Output the (X, Y) coordinate of the center of the cell containing the given text.  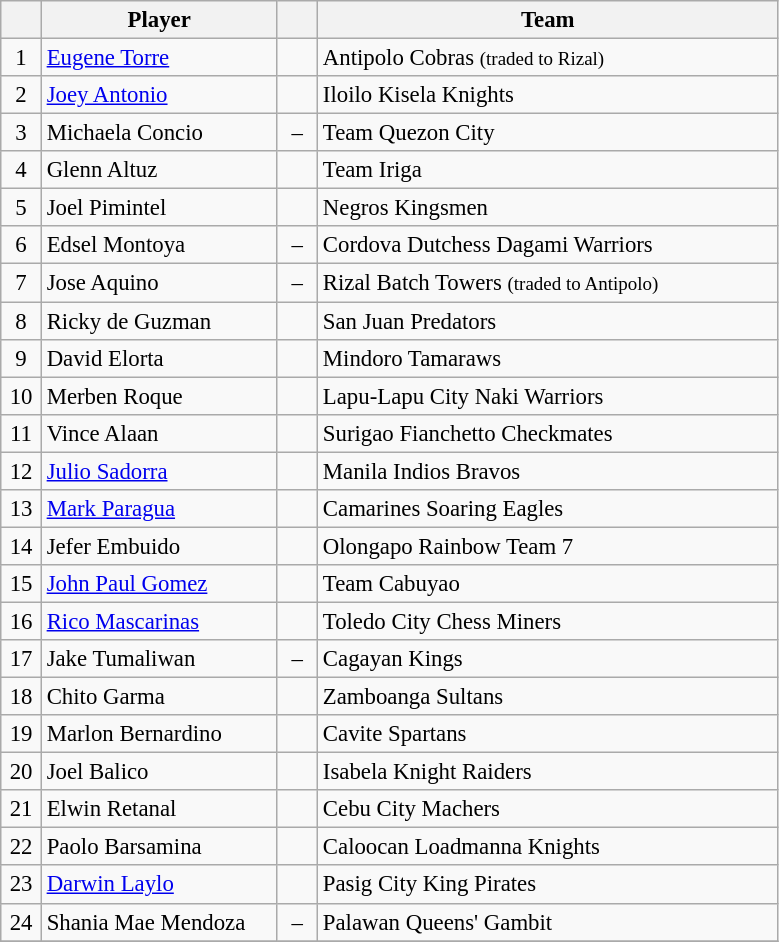
17 (22, 659)
Negros Kingsmen (548, 208)
Lapu-Lapu City Naki Warriors (548, 396)
5 (22, 208)
Mark Paragua (159, 509)
Team (548, 20)
22 (22, 847)
Ricky de Guzman (159, 321)
San Juan Predators (548, 321)
Chito Garma (159, 697)
Jake Tumaliwan (159, 659)
Pasig City King Pirates (548, 885)
Shania Mae Mendoza (159, 922)
Surigao Fianchetto Checkmates (548, 433)
Paolo Barsamina (159, 847)
Jose Aquino (159, 283)
Glenn Altuz (159, 170)
Team Iriga (548, 170)
Edsel Montoya (159, 245)
Cagayan Kings (548, 659)
Iloilo Kisela Knights (548, 95)
Jefer Embuido (159, 546)
Julio Sadorra (159, 471)
4 (22, 170)
Caloocan Loadmanna Knights (548, 847)
Merben Roque (159, 396)
Olongapo Rainbow Team 7 (548, 546)
Rico Mascarinas (159, 621)
3 (22, 133)
7 (22, 283)
Joel Pimintel (159, 208)
9 (22, 358)
12 (22, 471)
Zamboanga Sultans (548, 697)
1 (22, 58)
Rizal Batch Towers (traded to Antipolo) (548, 283)
Player (159, 20)
6 (22, 245)
Manila Indios Bravos (548, 471)
14 (22, 546)
Mindoro Tamaraws (548, 358)
Team Quezon City (548, 133)
13 (22, 509)
23 (22, 885)
24 (22, 922)
16 (22, 621)
David Elorta (159, 358)
Team Cabuyao (548, 584)
19 (22, 734)
Vince Alaan (159, 433)
21 (22, 809)
Eugene Torre (159, 58)
Camarines Soaring Eagles (548, 509)
Darwin Laylo (159, 885)
11 (22, 433)
Joel Balico (159, 772)
Marlon Bernardino (159, 734)
Isabela Knight Raiders (548, 772)
Cebu City Machers (548, 809)
Toledo City Chess Miners (548, 621)
15 (22, 584)
Cavite Spartans (548, 734)
Joey Antonio (159, 95)
8 (22, 321)
18 (22, 697)
Cordova Dutchess Dagami Warriors (548, 245)
Michaela Concio (159, 133)
Elwin Retanal (159, 809)
Antipolo Cobras (traded to Rizal) (548, 58)
10 (22, 396)
20 (22, 772)
Palawan Queens' Gambit (548, 922)
John Paul Gomez (159, 584)
2 (22, 95)
